Identify which cell holds the provided text, then report its (X, Y) central coordinate. 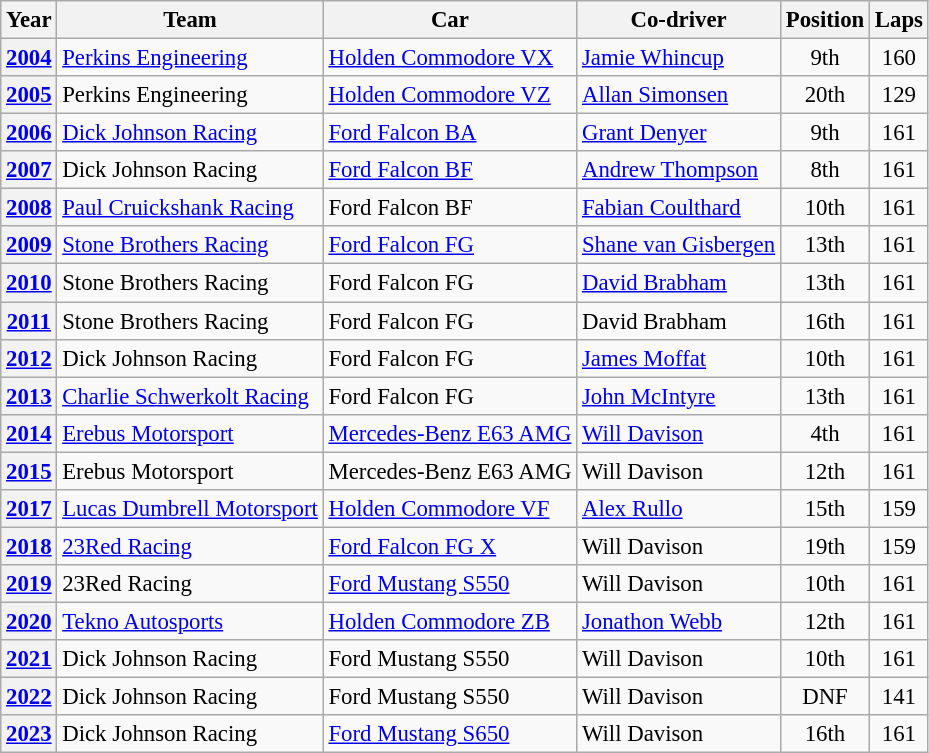
2013 (29, 396)
Ford Falcon FG X (450, 546)
20th (824, 95)
James Moffat (679, 358)
2006 (29, 133)
15th (824, 509)
160 (900, 58)
2014 (29, 433)
Lucas Dumbrell Motorsport (190, 509)
Shane van Gisbergen (679, 245)
Tekno Autosports (190, 621)
2011 (29, 321)
Car (450, 20)
Andrew Thompson (679, 170)
2012 (29, 358)
Holden Commodore VF (450, 509)
2020 (29, 621)
Year (29, 20)
Laps (900, 20)
Holden Commodore VZ (450, 95)
Fabian Coulthard (679, 208)
Charlie Schwerkolt Racing (190, 396)
2019 (29, 584)
Ford Mustang S650 (450, 734)
Alex Rullo (679, 509)
Holden Commodore ZB (450, 621)
2007 (29, 170)
4th (824, 433)
2005 (29, 95)
Paul Cruickshank Racing (190, 208)
Jonathon Webb (679, 621)
2022 (29, 697)
Allan Simonsen (679, 95)
Team (190, 20)
19th (824, 546)
DNF (824, 697)
2004 (29, 58)
Jamie Whincup (679, 58)
John McIntyre (679, 396)
Grant Denyer (679, 133)
2017 (29, 509)
2021 (29, 659)
8th (824, 170)
Position (824, 20)
2008 (29, 208)
2009 (29, 245)
2010 (29, 283)
2015 (29, 471)
2023 (29, 734)
Holden Commodore VX (450, 58)
2018 (29, 546)
141 (900, 697)
Co-driver (679, 20)
129 (900, 95)
Ford Falcon BA (450, 133)
